Provide the [x, y] coordinate of the cell's center where the given text is located.  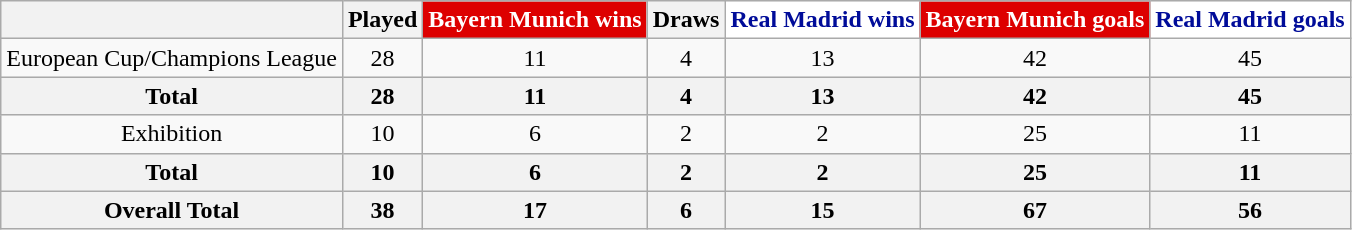
Played [382, 20]
15 [822, 210]
67 [1035, 210]
56 [1250, 210]
Draws [686, 20]
Real Madrid goals [1250, 20]
17 [535, 210]
Real Madrid wins [822, 20]
Exhibition [172, 134]
38 [382, 210]
Overall Total [172, 210]
European Cup/Champions League [172, 58]
Bayern Munich wins [535, 20]
Bayern Munich goals [1035, 20]
